Scan for the cell matching the given text and deliver its [X, Y] coordinate at center. 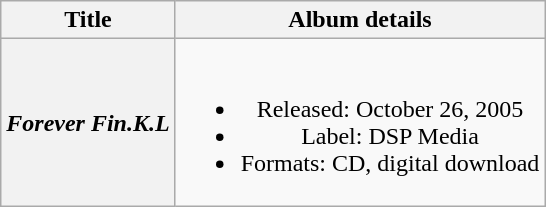
Released: October 26, 2005Label: DSP MediaFormats: CD, digital download [360, 122]
Title [88, 20]
Forever Fin.K.L [88, 122]
Album details [360, 20]
